Provide the [x, y] coordinate of the cell's center where the given text is located.  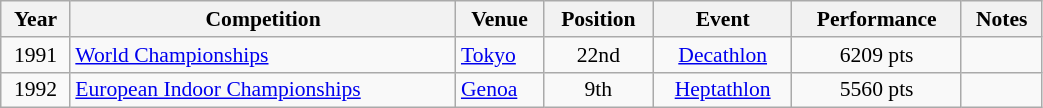
Position [598, 19]
Heptathlon [722, 90]
Tokyo [500, 55]
22nd [598, 55]
European Indoor Championships [263, 90]
5560 pts [877, 90]
World Championships [263, 55]
Venue [500, 19]
Performance [877, 19]
9th [598, 90]
Genoa [500, 90]
Notes [1002, 19]
Decathlon [722, 55]
1992 [36, 90]
1991 [36, 55]
Competition [263, 19]
Event [722, 19]
6209 pts [877, 55]
Year [36, 19]
